Pinpoint the cell where the given text exists, returning its [x, y] midpoint coordinate. 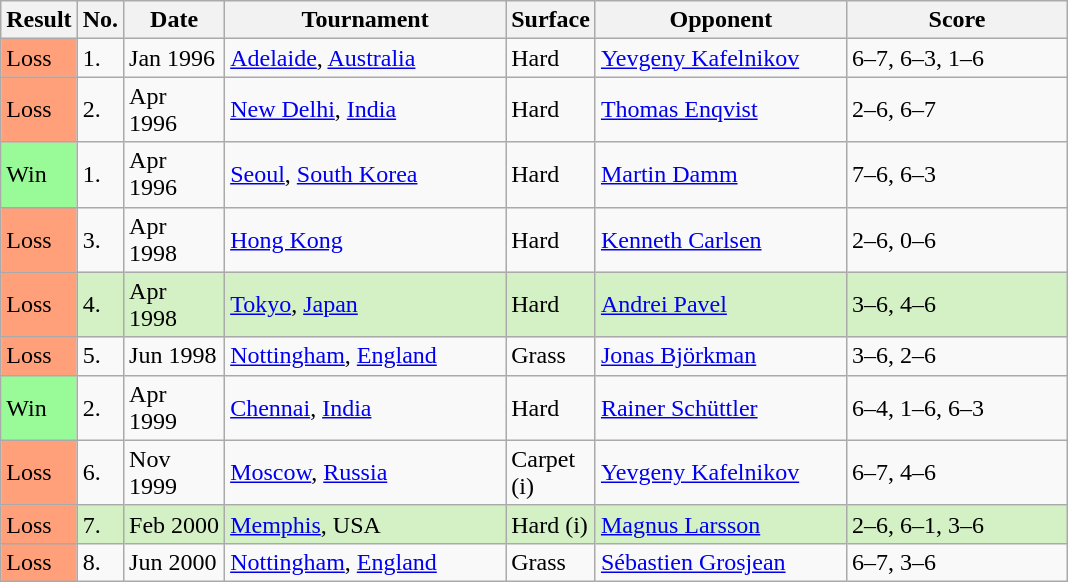
Carpet (i) [551, 472]
Chennai, India [366, 408]
Thomas Enqvist [720, 110]
3–6, 2–6 [956, 356]
Hong Kong [366, 240]
Andrei Pavel [720, 304]
8. [100, 562]
Adelaide, Australia [366, 58]
6. [100, 472]
2–6, 0–6 [956, 240]
Moscow, Russia [366, 472]
New Delhi, India [366, 110]
Jan 1996 [174, 58]
Jun 2000 [174, 562]
Memphis, USA [366, 524]
Martin Damm [720, 174]
Nov 1999 [174, 472]
Jun 1998 [174, 356]
Date [174, 20]
Sébastien Grosjean [720, 562]
4. [100, 304]
6–7, 6–3, 1–6 [956, 58]
7–6, 6–3 [956, 174]
Rainer Schüttler [720, 408]
Opponent [720, 20]
3. [100, 240]
Jonas Björkman [720, 356]
Tournament [366, 20]
2–6, 6–1, 3–6 [956, 524]
Result [39, 20]
6–4, 1–6, 6–3 [956, 408]
Surface [551, 20]
Feb 2000 [174, 524]
6–7, 3–6 [956, 562]
Kenneth Carlsen [720, 240]
No. [100, 20]
Hard (i) [551, 524]
Score [956, 20]
6–7, 4–6 [956, 472]
5. [100, 356]
Magnus Larsson [720, 524]
2–6, 6–7 [956, 110]
7. [100, 524]
Apr 1999 [174, 408]
Tokyo, Japan [366, 304]
Seoul, South Korea [366, 174]
3–6, 4–6 [956, 304]
